For the text-containing cell, return its midpoint in [X, Y] coordinate format. 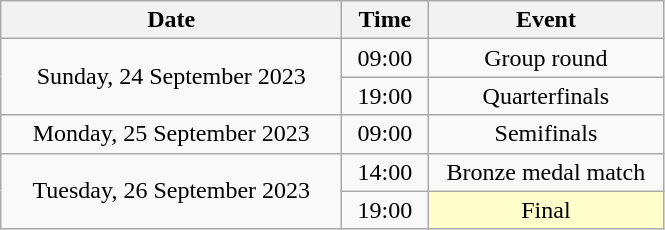
Event [546, 20]
Sunday, 24 September 2023 [172, 77]
Semifinals [546, 134]
Group round [546, 58]
Date [172, 20]
Final [546, 210]
Quarterfinals [546, 96]
Tuesday, 26 September 2023 [172, 191]
Bronze medal match [546, 172]
Time [385, 20]
14:00 [385, 172]
Monday, 25 September 2023 [172, 134]
